Determine the (x, y) coordinate at the center of the cell enclosing the given text.  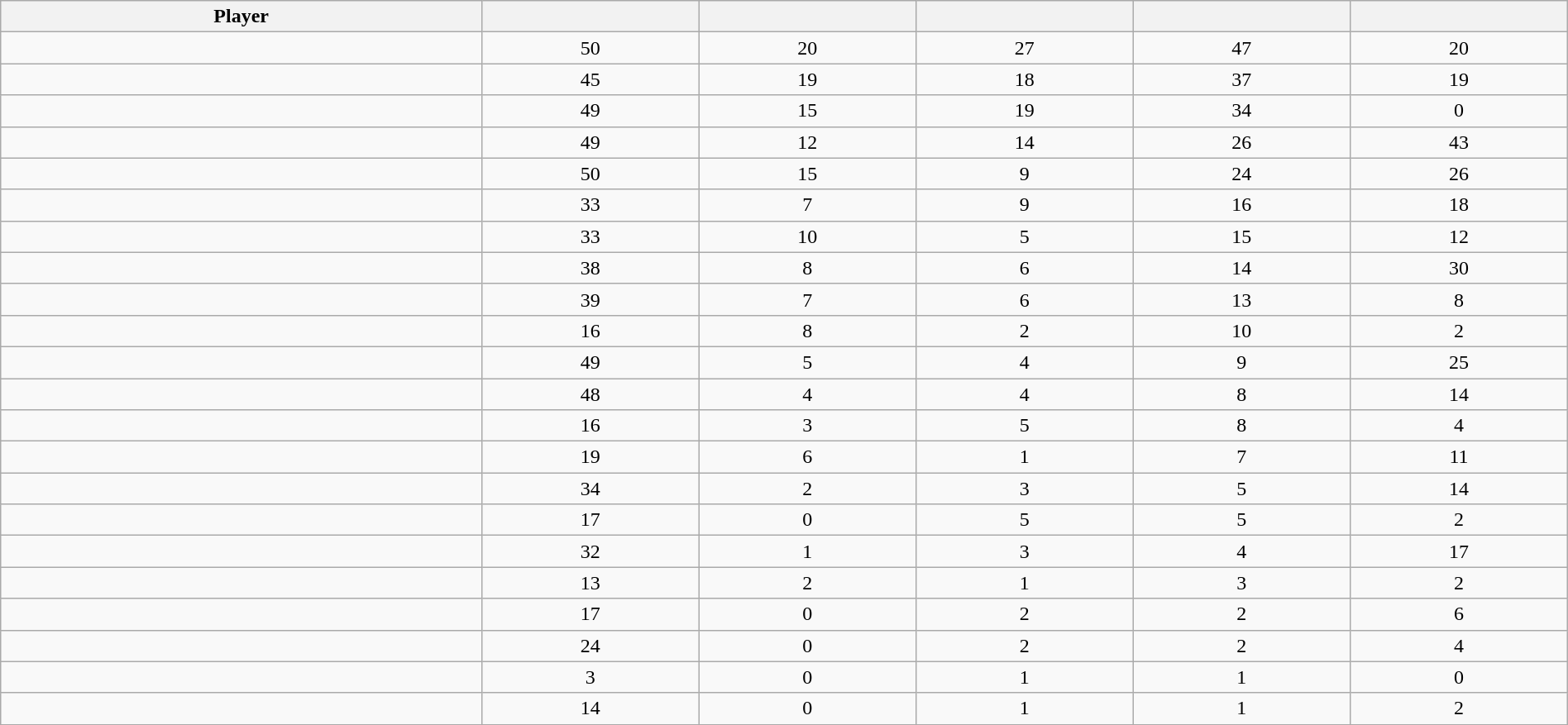
38 (590, 268)
43 (1459, 142)
37 (1242, 79)
47 (1242, 48)
27 (1025, 48)
48 (590, 394)
25 (1459, 362)
32 (590, 551)
45 (590, 79)
30 (1459, 268)
11 (1459, 457)
Player (241, 17)
39 (590, 299)
